Determine the [x, y] coordinate at the center of the cell enclosing the given text.  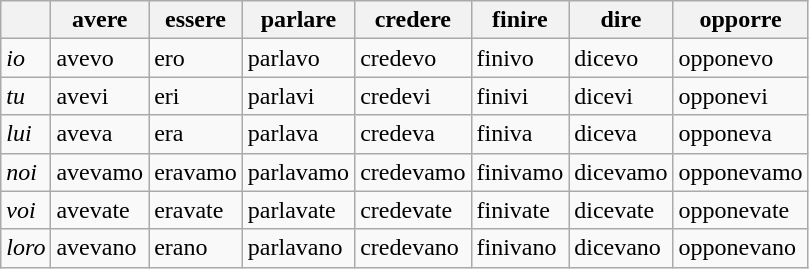
eravamo [196, 172]
parlare [298, 20]
avevi [100, 96]
era [196, 134]
opponevo [740, 58]
parlavamo [298, 172]
dicevate [621, 210]
lui [26, 134]
opponevamo [740, 172]
dire [621, 20]
credevo [413, 58]
tu [26, 96]
essere [196, 20]
erano [196, 248]
credevamo [413, 172]
opponevi [740, 96]
credeva [413, 134]
parlavano [298, 248]
avevamo [100, 172]
voi [26, 210]
opponeva [740, 134]
finivamo [520, 172]
finiva [520, 134]
dicevamo [621, 172]
opporre [740, 20]
credere [413, 20]
opponevano [740, 248]
finivate [520, 210]
parlavo [298, 58]
finire [520, 20]
finivano [520, 248]
dicevano [621, 248]
avevo [100, 58]
noi [26, 172]
dicevo [621, 58]
avevate [100, 210]
finivo [520, 58]
eravate [196, 210]
credevano [413, 248]
parlava [298, 134]
avere [100, 20]
credevi [413, 96]
parlavi [298, 96]
parlavate [298, 210]
dicevi [621, 96]
eri [196, 96]
opponevate [740, 210]
aveva [100, 134]
io [26, 58]
avevano [100, 248]
diceva [621, 134]
credevate [413, 210]
ero [196, 58]
loro [26, 248]
finivi [520, 96]
